Provide the (x, y) coordinate of the cell's center where the given text is located.  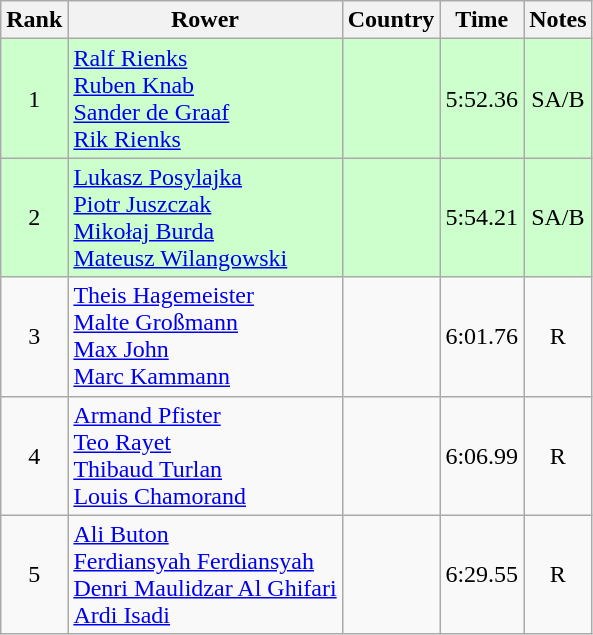
5:54.21 (482, 218)
1 (34, 98)
3 (34, 336)
Rank (34, 20)
Ali ButonFerdiansyah FerdiansyahDenri Maulidzar Al GhifariArdi Isadi (205, 574)
Time (482, 20)
Lukasz PosylajkaPiotr JuszczakMikołaj BurdaMateusz Wilangowski (205, 218)
6:01.76 (482, 336)
Country (391, 20)
6:06.99 (482, 456)
4 (34, 456)
5 (34, 574)
6:29.55 (482, 574)
2 (34, 218)
5:52.36 (482, 98)
Rower (205, 20)
Theis HagemeisterMalte GroßmannMax JohnMarc Kammann (205, 336)
Ralf RienksRuben KnabSander de GraafRik Rienks (205, 98)
Notes (558, 20)
Armand PfisterTeo RayetThibaud TurlanLouis Chamorand (205, 456)
